Scan for the cell matching the given text and deliver its [x, y] coordinate at center. 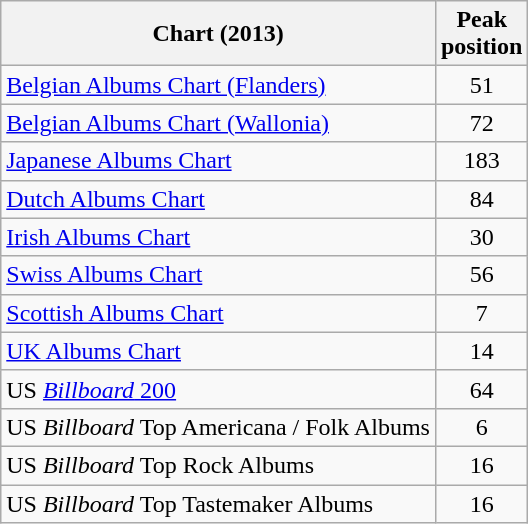
Chart (2013) [218, 34]
7 [481, 313]
Belgian Albums Chart (Flanders) [218, 85]
Swiss Albums Chart [218, 275]
183 [481, 161]
US Billboard Top Americana / Folk Albums [218, 427]
US Billboard Top Tastemaker Albums [218, 503]
56 [481, 275]
US Billboard Top Rock Albums [218, 465]
72 [481, 123]
Japanese Albums Chart [218, 161]
84 [481, 199]
Peakposition [481, 34]
51 [481, 85]
14 [481, 351]
30 [481, 237]
Scottish Albums Chart [218, 313]
64 [481, 389]
Belgian Albums Chart (Wallonia) [218, 123]
Irish Albums Chart [218, 237]
US Billboard 200 [218, 389]
UK Albums Chart [218, 351]
6 [481, 427]
Dutch Albums Chart [218, 199]
